Locate the cell with the specified text and output its [x, y] center coordinate. 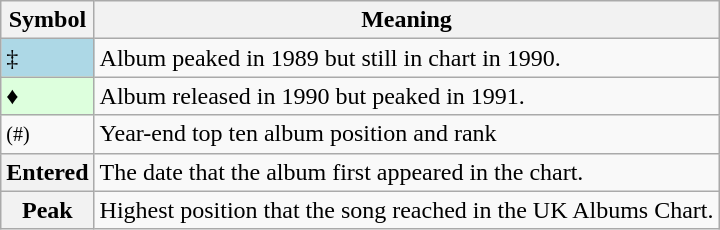
Meaning [406, 20]
Peak [48, 210]
♦ [48, 96]
‡ [48, 58]
Symbol [48, 20]
The date that the album first appeared in the chart. [406, 172]
Album released in 1990 but peaked in 1991. [406, 96]
(#) [48, 134]
Entered [48, 172]
Highest position that the song reached in the UK Albums Chart. [406, 210]
Album peaked in 1989 but still in chart in 1990. [406, 58]
Year-end top ten album position and rank [406, 134]
